Pinpoint the cell where the given text exists, returning its (x, y) midpoint coordinate. 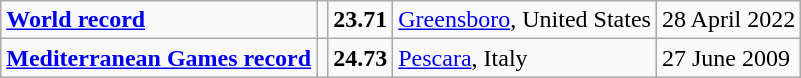
Greensboro, United States (525, 20)
27 June 2009 (728, 58)
Pescara, Italy (525, 58)
24.73 (360, 58)
28 April 2022 (728, 20)
World record (159, 20)
23.71 (360, 20)
Mediterranean Games record (159, 58)
